Identify which cell holds the provided text, then report its (x, y) central coordinate. 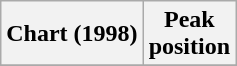
Chart (1998) (72, 34)
Peakposition (189, 34)
